Provide the [x, y] coordinate of the cell's center where the given text is located.  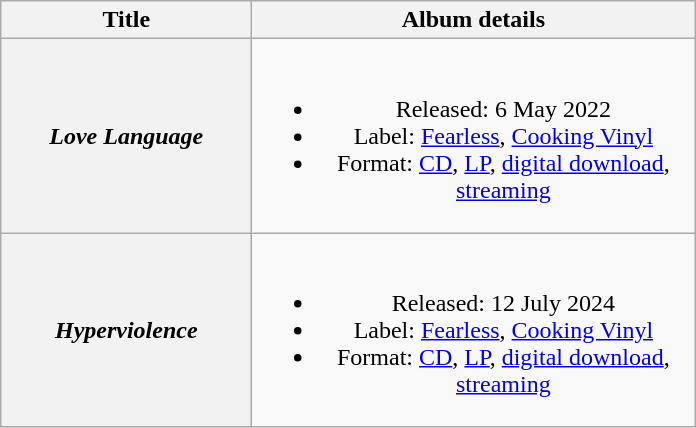
Love Language [126, 136]
Hyperviolence [126, 330]
Released: 6 May 2022Label: Fearless, Cooking VinylFormat: CD, LP, digital download, streaming [474, 136]
Title [126, 20]
Released: 12 July 2024Label: Fearless, Cooking VinylFormat: CD, LP, digital download, streaming [474, 330]
Album details [474, 20]
